Locate the cell with the specified text and output its (X, Y) center coordinate. 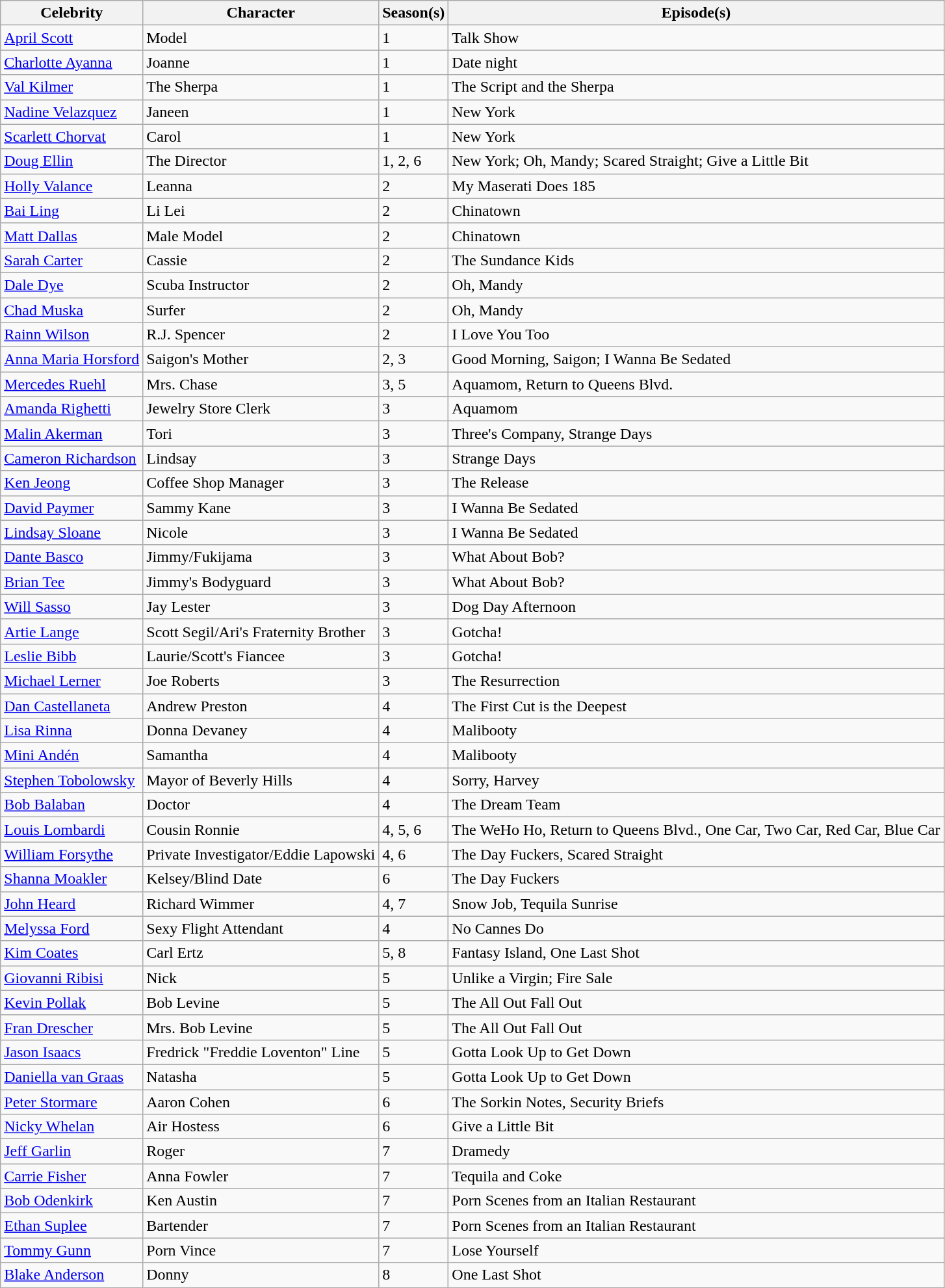
Kevin Pollak (71, 1003)
Mini Andén (71, 756)
The Sherpa (261, 87)
The Sorkin Notes, Security Briefs (696, 1102)
Ken Jeong (71, 483)
Tommy Gunn (71, 1250)
The WeHo Ho, Return to Queens Blvd., One Car, Two Car, Red Car, Blue Car (696, 830)
David Paymer (71, 508)
Rainn Wilson (71, 335)
Good Morning, Saigon; I Wanna Be Sedated (696, 360)
Donny (261, 1275)
Snow Job, Tequila Sunrise (696, 904)
1, 2, 6 (413, 161)
April Scott (71, 38)
Lindsay Sloane (71, 532)
Bob Odenkirk (71, 1201)
Malin Akerman (71, 434)
The Dream Team (696, 805)
8 (413, 1275)
Blake Anderson (71, 1275)
Carol (261, 137)
The Script and the Sherpa (696, 87)
Jay Lester (261, 607)
R.J. Spencer (261, 335)
Holly Valance (71, 186)
Three's Company, Strange Days (696, 434)
Donna Devaney (261, 731)
Aquamom (696, 409)
Fredrick "Freddie Loventon" Line (261, 1052)
Louis Lombardi (71, 830)
Carl Ertz (261, 953)
The Resurrection (696, 681)
Jimmy/Fukijama (261, 557)
John Heard (71, 904)
The Day Fuckers (696, 879)
Private Investigator/Eddie Lapowski (261, 854)
Lindsay (261, 458)
Cassie (261, 260)
Jeff Garlin (71, 1151)
3, 5 (413, 384)
Sarah Carter (71, 260)
Janeen (261, 112)
Dante Basco (71, 557)
Matt Dallas (71, 235)
5, 8 (413, 953)
Brian Tee (71, 582)
My Maserati Does 185 (696, 186)
Jimmy's Bodyguard (261, 582)
Val Kilmer (71, 87)
Daniella van Graas (71, 1077)
Will Sasso (71, 607)
Carrie Fisher (71, 1176)
Sammy Kane (261, 508)
One Last Shot (696, 1275)
Cameron Richardson (71, 458)
Bob Balaban (71, 805)
Chad Muska (71, 310)
Model (261, 38)
Leslie Bibb (71, 656)
Dale Dye (71, 285)
Celebrity (71, 13)
Stephen Tobolowsky (71, 780)
Doug Ellin (71, 161)
Scuba Instructor (261, 285)
Nicole (261, 532)
The Director (261, 161)
Fran Drescher (71, 1027)
Bai Ling (71, 211)
Mercedes Ruehl (71, 384)
Character (261, 13)
Sorry, Harvey (696, 780)
Nadine Velazquez (71, 112)
Fantasy Island, One Last Shot (696, 953)
Bob Levine (261, 1003)
The Day Fuckers, Scared Straight (696, 854)
Coffee Shop Manager (261, 483)
Roger (261, 1151)
Sexy Flight Attendant (261, 928)
Date night (696, 62)
2, 3 (413, 360)
Shanna Moakler (71, 879)
Dog Day Afternoon (696, 607)
Jewelry Store Clerk (261, 409)
Lose Yourself (696, 1250)
Unlike a Virgin; Fire Sale (696, 978)
Porn Vince (261, 1250)
Give a Little Bit (696, 1127)
Laurie/Scott's Fiancee (261, 656)
Natasha (261, 1077)
Artie Lange (71, 631)
Scarlett Chorvat (71, 137)
Mrs. Bob Levine (261, 1027)
Episode(s) (696, 13)
Amanda Righetti (71, 409)
4, 6 (413, 854)
Melyssa Ford (71, 928)
Dramedy (696, 1151)
Samantha (261, 756)
Kim Coates (71, 953)
Bartender (261, 1226)
Strange Days (696, 458)
Season(s) (413, 13)
Talk Show (696, 38)
Ethan Suplee (71, 1226)
Surfer (261, 310)
I Love You Too (696, 335)
Aaron Cohen (261, 1102)
Mayor of Beverly Hills (261, 780)
Charlotte Ayanna (71, 62)
Mrs. Chase (261, 384)
Saigon's Mother (261, 360)
Kelsey/Blind Date (261, 879)
Anna Fowler (261, 1176)
William Forsythe (71, 854)
Andrew Preston (261, 705)
Lisa Rinna (71, 731)
Aquamom, Return to Queens Blvd. (696, 384)
Leanna (261, 186)
Tequila and Coke (696, 1176)
Jason Isaacs (71, 1052)
Nicky Whelan (71, 1127)
Michael Lerner (71, 681)
Li Lei (261, 211)
New York; Oh, Mandy; Scared Straight; Give a Little Bit (696, 161)
The Sundance Kids (696, 260)
4, 7 (413, 904)
Doctor (261, 805)
Peter Stormare (71, 1102)
Joanne (261, 62)
Cousin Ronnie (261, 830)
The Release (696, 483)
Joe Roberts (261, 681)
Ken Austin (261, 1201)
No Cannes Do (696, 928)
Nick (261, 978)
The First Cut is the Deepest (696, 705)
4, 5, 6 (413, 830)
Anna Maria Horsford (71, 360)
Air Hostess (261, 1127)
Scott Segil/Ari's Fraternity Brother (261, 631)
Dan Castellaneta (71, 705)
Richard Wimmer (261, 904)
Giovanni Ribisi (71, 978)
Male Model (261, 235)
Tori (261, 434)
